Return (X, Y) of the center of cell containing provided text 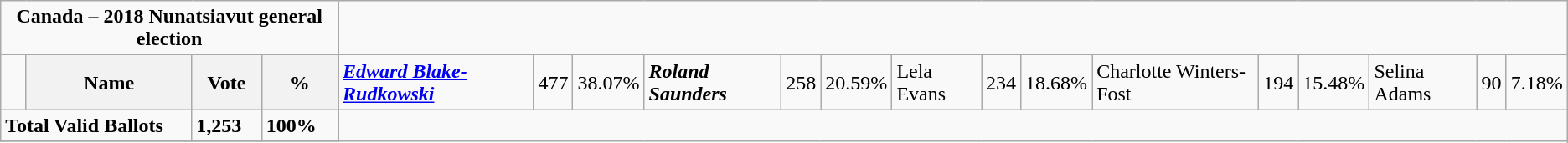
20.59% (856, 82)
194 (1278, 82)
Roland Saunders (713, 82)
38.07% (608, 82)
100% (300, 125)
Selina Adams (1423, 82)
Canada – 2018 Nunatsiavut general election (169, 28)
477 (553, 82)
7.18% (1536, 82)
Total Valid Ballots (96, 125)
258 (801, 82)
Vote (227, 82)
Name (109, 82)
Edward Blake-Rudkowski (436, 82)
Charlotte Winters-Fost (1176, 82)
1,253 (227, 125)
15.48% (1333, 82)
18.68% (1057, 82)
234 (1002, 82)
90 (1491, 82)
Lela Evans (936, 82)
% (300, 82)
